Output the [X, Y] coordinate of the center of the cell containing the given text.  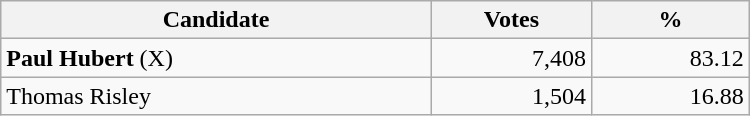
Paul Hubert (X) [216, 58]
1,504 [511, 96]
% [671, 20]
16.88 [671, 96]
7,408 [511, 58]
Votes [511, 20]
Thomas Risley [216, 96]
83.12 [671, 58]
Candidate [216, 20]
